Pinpoint the cell where the given text exists, returning its (x, y) midpoint coordinate. 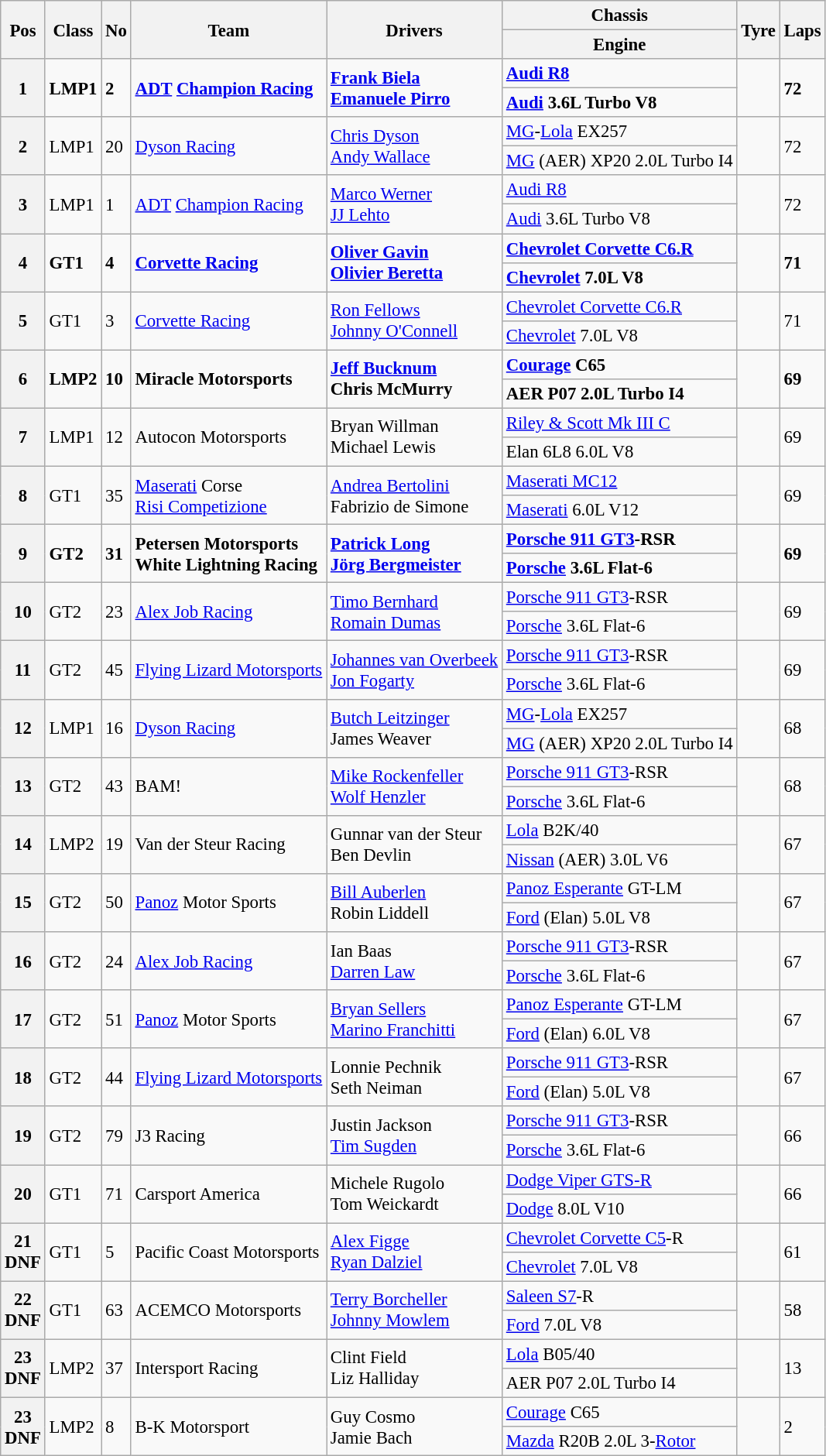
Michele Rugolo Tom Weickardt (415, 1194)
51 (116, 1019)
Lonnie Pechnik Seth Neiman (415, 1077)
Ford (Elan) 6.0L V8 (619, 1034)
31 (116, 554)
Lola B2K/40 (619, 831)
Bryan Willman Michael Lewis (415, 437)
50 (116, 903)
Class (73, 29)
Chassis (619, 15)
B-K Motorsport (228, 1426)
79 (116, 1136)
21DNF (23, 1252)
Maserati 6.0L V12 (619, 510)
Van der Steur Racing (228, 845)
43 (116, 786)
37 (116, 1369)
15 (23, 903)
Ford 7.0L V8 (619, 1325)
Ian Baas Darren Law (415, 961)
BAM! (228, 786)
Saleen S7-R (619, 1296)
18 (23, 1077)
24 (116, 961)
Justin Jackson Tim Sugden (415, 1136)
Team (228, 29)
7 (23, 437)
ACEMCO Motorsports (228, 1310)
Maserati Corse Risi Competizione (228, 495)
44 (116, 1077)
Guy Cosmo Jamie Bach (415, 1426)
11 (23, 670)
Oliver Gavin Olivier Beretta (415, 263)
17 (23, 1019)
Marco Werner JJ Lehto (415, 204)
61 (802, 1252)
Frank Biela Emanuele Pirro (415, 88)
No (116, 29)
Dodge 8.0L V10 (619, 1208)
Miracle Motorsports (228, 379)
Engine (619, 45)
Pos (23, 29)
Elan 6L8 6.0L V8 (619, 452)
Andrea Bertolini Fabrizio de Simone (415, 495)
Maserati MC12 (619, 481)
Bill Auberlen Robin Liddell (415, 903)
9 (23, 554)
Tyre (759, 29)
Mazda R20B 2.0L 3-Rotor (619, 1441)
22DNF (23, 1310)
Riley & Scott Mk III C (619, 423)
Chevrolet Corvette C5-R (619, 1238)
Intersport Racing (228, 1369)
58 (802, 1310)
Gunnar van der Steur Ben Devlin (415, 845)
Lola B05/40 (619, 1354)
Carsport America (228, 1194)
Pacific Coast Motorsports (228, 1252)
Terry Borcheller Johnny Mowlem (415, 1310)
J3 Racing (228, 1136)
Patrick Long Jörg Bergmeister (415, 554)
Laps (802, 29)
Butch Leitzinger James Weaver (415, 728)
14 (23, 845)
23 (116, 612)
Jeff Bucknum Chris McMurry (415, 379)
45 (116, 670)
Petersen Motorsports White Lightning Racing (228, 554)
Chris Dyson Andy Wallace (415, 146)
Drivers (415, 29)
Dodge Viper GTS-R (619, 1180)
Mike Rockenfeller Wolf Henzler (415, 786)
6 (23, 379)
Autocon Motorsports (228, 437)
35 (116, 495)
Johannes van Overbeek Jon Fogarty (415, 670)
Nissan (AER) 3.0L V6 (619, 859)
63 (116, 1310)
Clint Field Liz Halliday (415, 1369)
Bryan Sellers Marino Franchitti (415, 1019)
Ron Fellows Johnny O'Connell (415, 320)
Alex Figge Ryan Dalziel (415, 1252)
Timo Bernhard Romain Dumas (415, 612)
